Search for the cell housing the specified text and yield its (x, y) center coordinate. 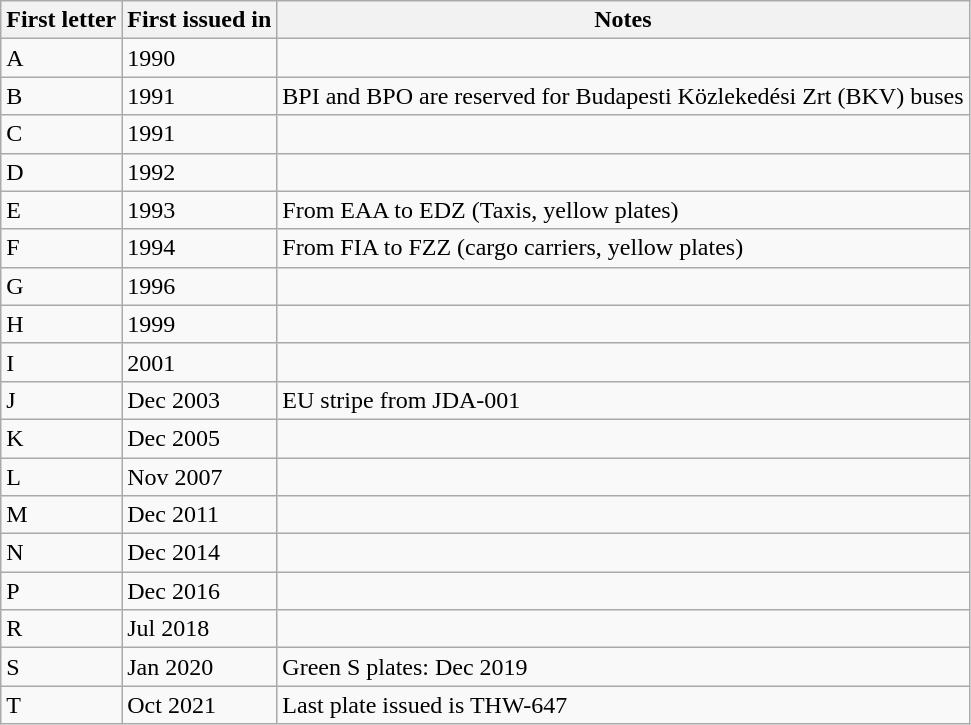
P (62, 591)
First letter (62, 20)
B (62, 96)
F (62, 248)
Nov 2007 (200, 477)
R (62, 629)
N (62, 553)
Jul 2018 (200, 629)
K (62, 438)
A (62, 58)
Oct 2021 (200, 705)
Dec 2014 (200, 553)
From EAA to EDZ (Taxis, yellow plates) (623, 210)
Green S plates: Dec 2019 (623, 667)
Dec 2003 (200, 400)
C (62, 134)
M (62, 515)
H (62, 324)
J (62, 400)
Notes (623, 20)
Dec 2011 (200, 515)
S (62, 667)
BPI and BPO are reserved for Budapesti Közlekedési Zrt (BKV) buses (623, 96)
Jan 2020 (200, 667)
I (62, 362)
1999 (200, 324)
2001 (200, 362)
E (62, 210)
L (62, 477)
1992 (200, 172)
1996 (200, 286)
1993 (200, 210)
T (62, 705)
Dec 2005 (200, 438)
From FIA to FZZ (cargo carriers, yellow plates) (623, 248)
EU stripe from JDA-001 (623, 400)
Dec 2016 (200, 591)
D (62, 172)
First issued in (200, 20)
1994 (200, 248)
Last plate issued is THW-647 (623, 705)
G (62, 286)
1990 (200, 58)
